Detect which cell encompasses the target text, then output its [X, Y] center coordinate. 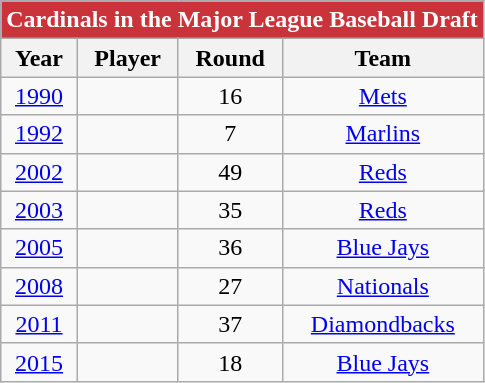
Diamondbacks [382, 324]
1990 [40, 96]
2011 [40, 324]
Year [40, 58]
7 [230, 134]
16 [230, 96]
36 [230, 248]
2003 [40, 210]
Round [230, 58]
27 [230, 286]
Player [128, 58]
2002 [40, 172]
2008 [40, 286]
37 [230, 324]
Marlins [382, 134]
18 [230, 362]
Mets [382, 96]
Nationals [382, 286]
2015 [40, 362]
1992 [40, 134]
2005 [40, 248]
Team [382, 58]
35 [230, 210]
Cardinals in the Major League Baseball Draft [242, 20]
49 [230, 172]
